Locate the cell with the specified text and output its (x, y) center coordinate. 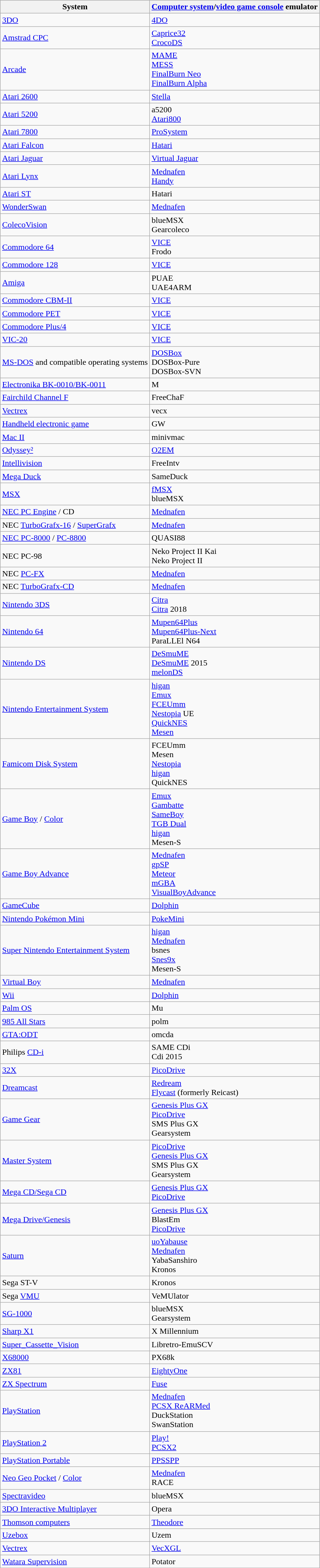
RedreamFlycast (formerly Reicast) (234, 1088)
Super Nintendo Entertainment System (75, 950)
Mu (234, 1008)
Opera (234, 1509)
Atari Falcon (75, 145)
blueMSX (234, 1496)
SG-1000 (75, 1314)
EightyOne (234, 1371)
EmuxGambatteSameBoyTGB DualhiganMesen-S (234, 818)
MednafengpSPMeteormGBAVisualBoyAdvance (234, 874)
Dreamcast (75, 1088)
Game Gear (75, 1120)
Mac II (75, 437)
Famicom Disk System (75, 764)
Neo Geo Pocket / Color (75, 1478)
SameDuck (234, 476)
higanMednafenbsnesSnes9xMesen-S (234, 950)
Virtual Boy (75, 982)
Arcade (75, 70)
Genesis Plus GXPicoDrive (234, 1192)
Master System (75, 1160)
blueMSXGearsystem (234, 1314)
O2EM (234, 450)
SAME CDiCdi 2015 (234, 1052)
GW (234, 424)
vecx (234, 411)
GameCube (75, 905)
ZX81 (75, 1371)
Atari Lynx (75, 176)
Fairchild Channel F (75, 398)
Nintendo 64 (75, 631)
Amiga (75, 282)
polm (234, 1021)
PicoDrive (234, 1070)
Handheld electronic game (75, 424)
VecXGL (234, 1548)
Virtual Jaguar (234, 158)
Odyssey² (75, 450)
Sega VMU (75, 1296)
NEC PC-98 (75, 556)
Nintendo 3DS (75, 604)
WonderSwan (75, 207)
Nintendo DS (75, 663)
MS-DOS and compatible operating systems (75, 362)
ProSystem (234, 132)
uoYabauseMednafenYabaSanshiroKronos (234, 1255)
Computer system/video game console emulator (234, 7)
X Millennium (234, 1331)
NEC PC Engine / CD (75, 512)
Neko Project II KaiNeko Project II (234, 556)
32X (75, 1070)
Play!PCSX2 (234, 1443)
Atari 2600 (75, 96)
Super_Cassette_Vision (75, 1344)
QUASI88 (234, 538)
Atari 5200 (75, 114)
Commodore CBM-II (75, 300)
X68000 (75, 1358)
Atari 7800 (75, 132)
DeSmuMEDeSmuME 2015melonDS (234, 663)
Libretro-EmuSCV (234, 1344)
fMSXblueMSX (234, 494)
PUAEUAE4ARM (234, 282)
Commodore PET (75, 313)
ColecoVision (75, 225)
Genesis Plus GXPicoDriveSMS Plus GXGearsystem (234, 1120)
Game Boy / Color (75, 818)
Nintendo Pokémon Mini (75, 919)
VICEFrodo (234, 247)
Watara Supervision (75, 1561)
MednafenPCSX ReARMedDuckStationSwanStation (234, 1411)
ZX Spectrum (75, 1384)
GTA:ODT (75, 1034)
NEC PC-FX (75, 574)
CitraCitra 2018 (234, 604)
Theodore (234, 1522)
higanEmuxFCEUmmNestopia UEQuickNESMesen (234, 709)
Nintendo Entertainment System (75, 709)
4DO (234, 20)
Mega Duck (75, 476)
blueMSXGearcoleco (234, 225)
Commodore 64 (75, 247)
FreeChaF (234, 398)
M (234, 384)
Kronos (234, 1282)
Electronika BK-0010/BK-0011 (75, 384)
FCEUmmMesenNestopiahiganQuickNES (234, 764)
NEC TurboGrafx-16 / SuperGrafx (75, 525)
MSX (75, 494)
Thomson computers (75, 1522)
omcda (234, 1034)
NEC TurboGrafx-CD (75, 587)
Game Boy Advance (75, 874)
Stella (234, 96)
FreeIntv (234, 463)
Uzem (234, 1535)
MednafenRACE (234, 1478)
Commodore Plus/4 (75, 327)
Atari Jaguar (75, 158)
985 All Stars (75, 1021)
Spectravideo (75, 1496)
Saturn (75, 1255)
Philips CD-i (75, 1052)
Potator (234, 1561)
Amstrad CPC (75, 38)
Caprice32CrocoDS (234, 38)
Commodore 128 (75, 265)
3DO Interactive Multiplayer (75, 1509)
PX68k (234, 1358)
Palm OS (75, 1008)
PlayStation 2 (75, 1443)
Intellivision (75, 463)
Atari ST (75, 194)
Sega ST-V (75, 1282)
a5200Atari800 (234, 114)
System (75, 7)
DOSBoxDOSBox-PureDOSBox-SVN (234, 362)
PlayStation Portable (75, 1460)
PicoDriveGenesis Plus GXSMS Plus GXGearsystem (234, 1160)
Mega CD/Sega CD (75, 1192)
VIC-20 (75, 340)
MednafenHandy (234, 176)
Fuse (234, 1384)
MAMEMESSFinalBurn NeoFinalBurn Alpha (234, 70)
PokeMini (234, 919)
VeMUlator (234, 1296)
Mega Drive/Genesis (75, 1219)
Genesis Plus GXBlastEmPicoDrive (234, 1219)
Uzebox (75, 1535)
Wii (75, 995)
minivmac (234, 437)
Mupen64PlusMupen64Plus-NextParaLLEl N64 (234, 631)
NEC PC-8000 / PC-8800 (75, 538)
PPSSPP (234, 1460)
Sharp X1 (75, 1331)
PlayStation (75, 1411)
3DO (75, 20)
